Output the [x, y] coordinate of the center of the cell containing the given text.  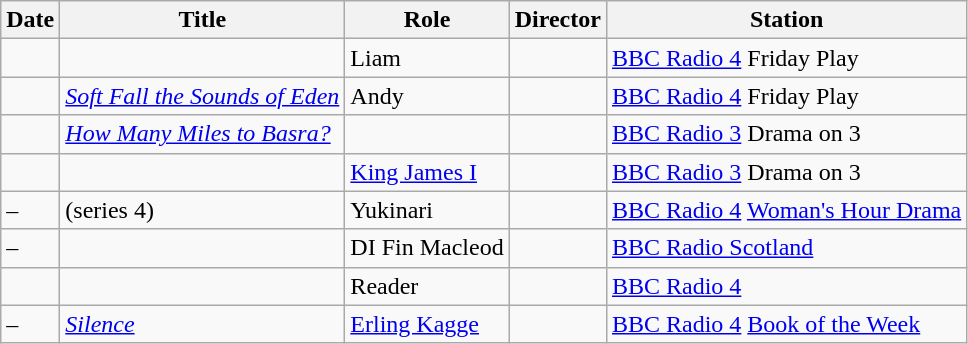
Silence [202, 324]
King James I [427, 172]
Station [786, 20]
Reader [427, 286]
How Many Miles to Basra? [202, 134]
(series 4) [202, 210]
Director [558, 20]
Yukinari [427, 210]
Date [30, 20]
BBC Radio 4 [786, 286]
Title [202, 20]
Role [427, 20]
DI Fin Macleod [427, 248]
BBC Radio 4 Book of the Week [786, 324]
BBC Radio 4 Woman's Hour Drama [786, 210]
Andy [427, 96]
BBC Radio Scotland [786, 248]
Liam [427, 58]
Erling Kagge [427, 324]
Soft Fall the Sounds of Eden [202, 96]
